Search for the cell housing the specified text and yield its [x, y] center coordinate. 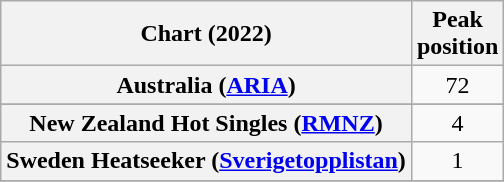
Australia (ARIA) [206, 85]
72 [457, 85]
Chart (2022) [206, 34]
Peakposition [457, 34]
Sweden Heatseeker (Sverigetopplistan) [206, 161]
1 [457, 161]
New Zealand Hot Singles (RMNZ) [206, 123]
4 [457, 123]
